Detect which cell encompasses the target text, then output its (X, Y) center coordinate. 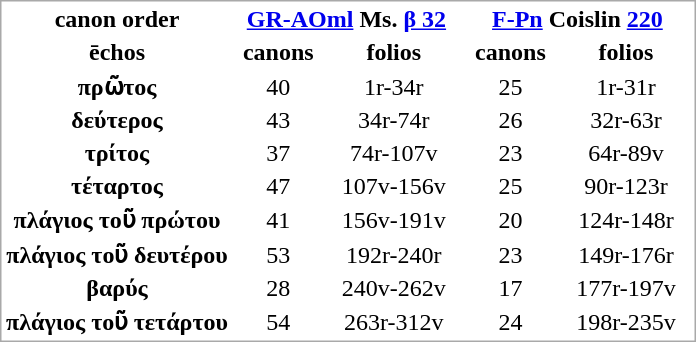
53 (278, 254)
40 (278, 86)
17 (510, 288)
πλάγιος τοῦ πρώτου (118, 220)
F-Pn Coislin 220 (577, 19)
54 (278, 322)
1r-31r (626, 86)
37 (278, 153)
192r-240r (394, 254)
240v-262v (394, 288)
177r-197v (626, 288)
ēchos (118, 53)
34r-74r (394, 120)
64r-89v (626, 153)
τρίτος (118, 153)
107v-156v (394, 186)
124r-148r (626, 220)
26 (510, 120)
32r-63r (626, 120)
28 (278, 288)
πρῶτος (118, 86)
βαρύς (118, 288)
πλάγιος τοῦ τετάρτου (118, 322)
24 (510, 322)
43 (278, 120)
198r-235v (626, 322)
149r-176r (626, 254)
δεύτερος (118, 120)
1r-34r (394, 86)
263r-312v (394, 322)
47 (278, 186)
156v-191v (394, 220)
74r-107v (394, 153)
canon order (118, 19)
90r-123r (626, 186)
GR-AOml Ms. β 32 (346, 19)
20 (510, 220)
τέταρτος (118, 186)
41 (278, 220)
πλάγιος τοῦ δευτέρου (118, 254)
